Provide the [x, y] coordinate of the cell's center where the given text is located.  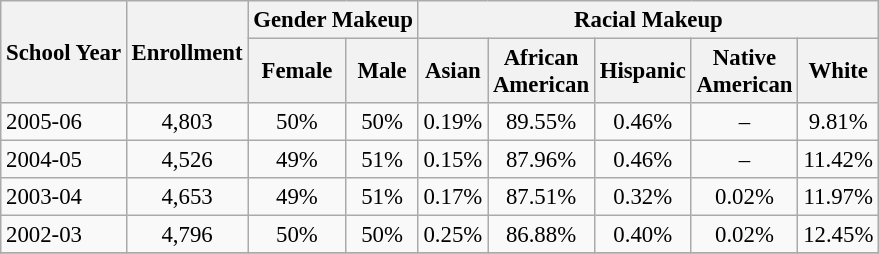
89.55% [542, 122]
0.19% [452, 122]
Male [382, 72]
11.42% [838, 160]
African American [542, 72]
School Year [64, 52]
White [838, 72]
2004-05 [64, 160]
12.45% [838, 235]
86.88% [542, 235]
4,526 [187, 160]
87.96% [542, 160]
Enrollment [187, 52]
4,803 [187, 122]
4,653 [187, 197]
Female [297, 72]
Hispanic [642, 72]
0.25% [452, 235]
0.32% [642, 197]
0.15% [452, 160]
Gender Makeup [333, 20]
Racial Makeup [648, 20]
0.17% [452, 197]
2005-06 [64, 122]
11.97% [838, 197]
4,796 [187, 235]
2002-03 [64, 235]
Native American [744, 72]
9.81% [838, 122]
87.51% [542, 197]
Asian [452, 72]
2003-04 [64, 197]
0.40% [642, 235]
